Locate the cell with the specified text and output its (x, y) center coordinate. 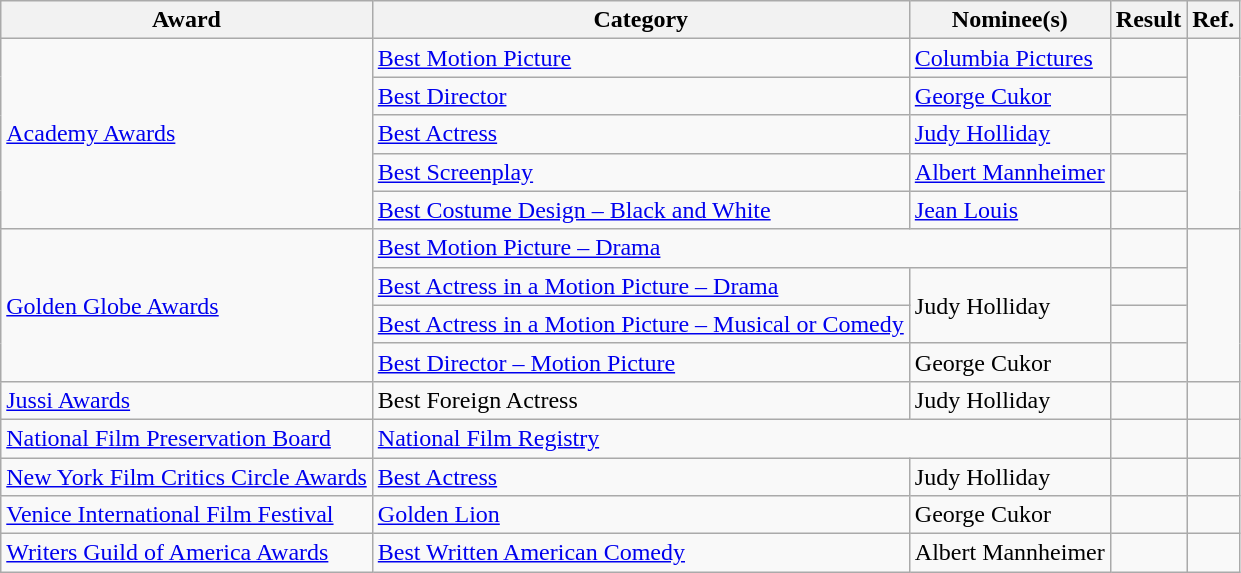
Best Director (640, 96)
Academy Awards (187, 134)
Award (187, 20)
Golden Globe Awards (187, 305)
Best Motion Picture – Drama (741, 248)
Best Costume Design – Black and White (640, 210)
Best Motion Picture (640, 58)
Best Actress in a Motion Picture – Musical or Comedy (640, 324)
Jussi Awards (187, 400)
Columbia Pictures (1010, 58)
National Film Registry (741, 438)
Best Foreign Actress (640, 400)
Best Actress in a Motion Picture – Drama (640, 286)
Writers Guild of America Awards (187, 553)
Category (640, 20)
Ref. (1214, 20)
Result (1148, 20)
Jean Louis (1010, 210)
Golden Lion (640, 515)
Best Written American Comedy (640, 553)
New York Film Critics Circle Awards (187, 477)
Best Screenplay (640, 172)
Venice International Film Festival (187, 515)
National Film Preservation Board (187, 438)
Nominee(s) (1010, 20)
Best Director – Motion Picture (640, 362)
